Return the [x, y] coordinate for the center point of the cell that contains the specified text.  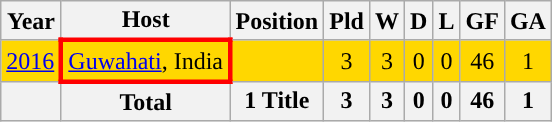
Year [32, 21]
Host [146, 21]
Total [146, 101]
Guwahati, India [146, 60]
W [386, 21]
Position [277, 21]
2016 [32, 60]
L [446, 21]
1 Title [277, 101]
GA [528, 21]
Pld [347, 21]
GF [482, 21]
D [419, 21]
